Locate the cell with the specified text and output its [x, y] center coordinate. 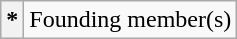
* [12, 20]
Founding member(s) [130, 20]
